Extract the (x, y) coordinate from the center of the cell holding the provided text.  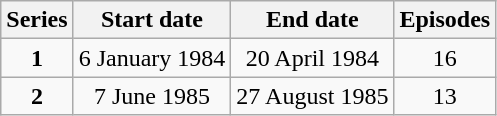
End date (312, 20)
13 (445, 96)
Series (37, 20)
Start date (152, 20)
27 August 1985 (312, 96)
20 April 1984 (312, 58)
16 (445, 58)
Episodes (445, 20)
1 (37, 58)
2 (37, 96)
7 June 1985 (152, 96)
6 January 1984 (152, 58)
